Locate the cell with the specified text and output its [x, y] center coordinate. 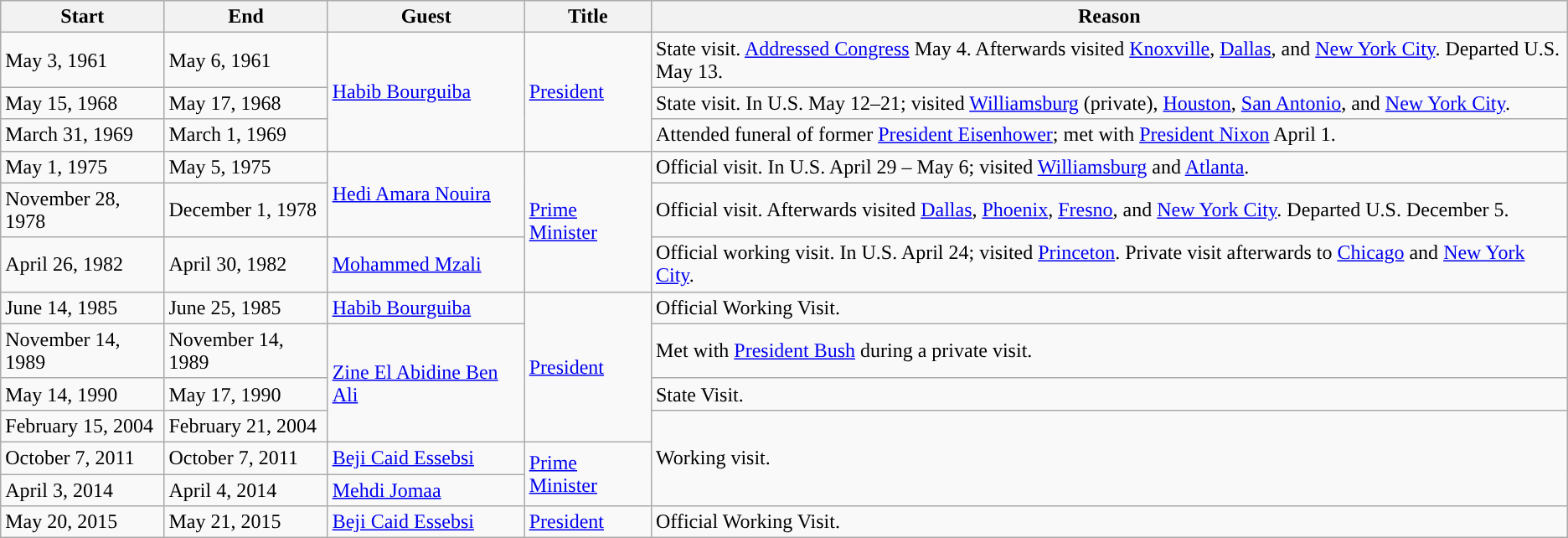
May 6, 1961 [246, 60]
Zine El Abidine Ben Ali [426, 382]
May 1, 1975 [82, 167]
Mehdi Jomaa [426, 490]
Official visit. In U.S. April 29 – May 6; visited Williamsburg and Atlanta. [1109, 167]
March 1, 1969 [246, 135]
Guest [426, 17]
May 17, 1968 [246, 103]
December 1, 1978 [246, 210]
State visit. In U.S. May 12–21; visited Williamsburg (private), Houston, San Antonio, and New York City. [1109, 103]
State visit. Addressed Congress May 4. Afterwards visited Knoxville, Dallas, and New York City. Departed U.S. May 13. [1109, 60]
Official visit. Afterwards visited Dallas, Phoenix, Fresno, and New York City. Departed U.S. December 5. [1109, 210]
February 21, 2004 [246, 426]
Hedi Amara Nouira [426, 194]
Reason [1109, 17]
May 20, 2015 [82, 522]
Attended funeral of former President Eisenhower; met with President Nixon April 1. [1109, 135]
April 3, 2014 [82, 490]
Mohammed Mzali [426, 265]
May 17, 1990 [246, 394]
April 30, 1982 [246, 265]
May 14, 1990 [82, 394]
May 21, 2015 [246, 522]
May 15, 1968 [82, 103]
April 4, 2014 [246, 490]
June 25, 1985 [246, 308]
End [246, 17]
State Visit. [1109, 394]
May 5, 1975 [246, 167]
April 26, 1982 [82, 265]
Working visit. [1109, 458]
November 28, 1978 [82, 210]
June 14, 1985 [82, 308]
May 3, 1961 [82, 60]
Start [82, 17]
Official working visit. In U.S. April 24; visited Princeton. Private visit afterwards to Chicago and New York City. [1109, 265]
Met with President Bush during a private visit. [1109, 350]
February 15, 2004 [82, 426]
March 31, 1969 [82, 135]
Title [588, 17]
